Detect which cell encompasses the target text, then output its (X, Y) center coordinate. 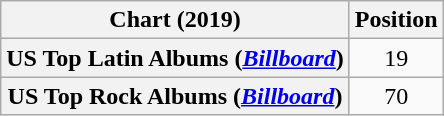
Position (396, 20)
19 (396, 58)
70 (396, 96)
US Top Latin Albums (Billboard) (176, 58)
Chart (2019) (176, 20)
US Top Rock Albums (Billboard) (176, 96)
